Output the [X, Y] coordinate of the center of the cell containing the given text.  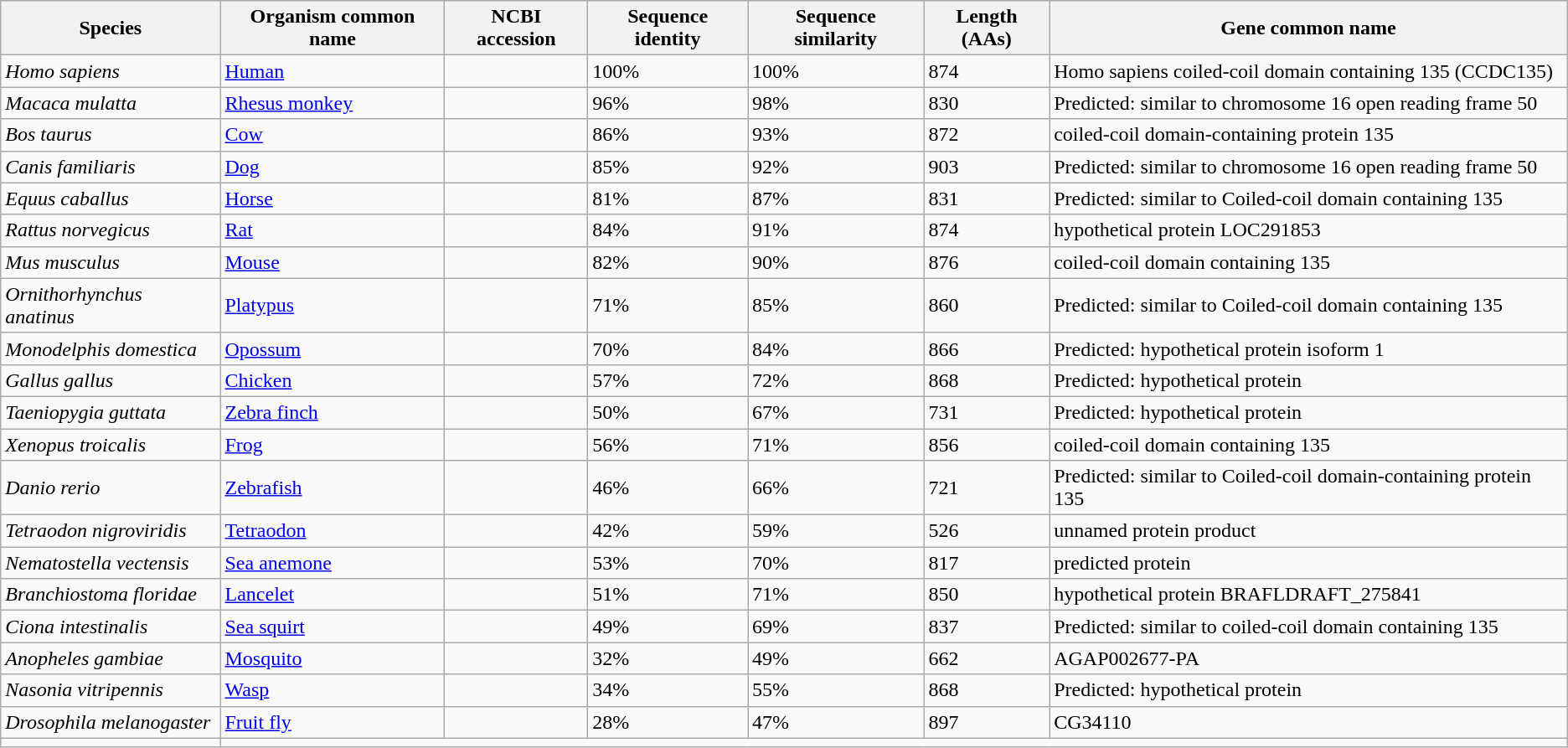
Rattus norvegicus [111, 230]
90% [836, 262]
NCBI accession [516, 28]
56% [668, 445]
42% [668, 531]
Nasonia vitripennis [111, 690]
Sequence identity [668, 28]
Taeniopygia guttata [111, 412]
32% [668, 658]
Human [333, 71]
51% [668, 595]
59% [836, 531]
Gene common name [1308, 28]
817 [987, 563]
coiled-coil domain-containing protein 135 [1308, 135]
Opossum [333, 348]
Predicted: hypothetical protein isoform 1 [1308, 348]
837 [987, 627]
860 [987, 305]
Horse [333, 199]
93% [836, 135]
34% [668, 690]
CG34110 [1308, 722]
731 [987, 412]
Rat [333, 230]
50% [668, 412]
Sea squirt [333, 627]
Nematostella vectensis [111, 563]
Gallus gallus [111, 380]
Wasp [333, 690]
Canis familiaris [111, 167]
92% [836, 167]
831 [987, 199]
Homo sapiens [111, 71]
Xenopus troicalis [111, 445]
Platypus [333, 305]
Predicted: similar to coiled-coil domain containing 135 [1308, 627]
Drosophila melanogaster [111, 722]
Organism common name [333, 28]
66% [836, 487]
897 [987, 722]
Bos taurus [111, 135]
Cow [333, 135]
predicted protein [1308, 563]
Rhesus monkey [333, 103]
72% [836, 380]
Frog [333, 445]
82% [668, 262]
hypothetical protein BRAFLDRAFT_275841 [1308, 595]
Dog [333, 167]
866 [987, 348]
28% [668, 722]
hypothetical protein LOC291853 [1308, 230]
903 [987, 167]
Ornithorhynchus anatinus [111, 305]
Length (AAs) [987, 28]
662 [987, 658]
850 [987, 595]
Mouse [333, 262]
Homo sapiens coiled-coil domain containing 135 (CCDC135) [1308, 71]
Mosquito [333, 658]
526 [987, 531]
57% [668, 380]
Fruit fly [333, 722]
Sequence similarity [836, 28]
91% [836, 230]
69% [836, 627]
47% [836, 722]
67% [836, 412]
Macaca mulatta [111, 103]
Danio rerio [111, 487]
830 [987, 103]
856 [987, 445]
Mus musculus [111, 262]
53% [668, 563]
46% [668, 487]
Equus caballus [111, 199]
Branchiostoma floridae [111, 595]
Tetraodon nigroviridis [111, 531]
Anopheles gambiae [111, 658]
721 [987, 487]
96% [668, 103]
55% [836, 690]
98% [836, 103]
87% [836, 199]
Zebra finch [333, 412]
872 [987, 135]
86% [668, 135]
Sea anemone [333, 563]
Species [111, 28]
Lancelet [333, 595]
Chicken [333, 380]
876 [987, 262]
Tetraodon [333, 531]
81% [668, 199]
Monodelphis domestica [111, 348]
Ciona intestinalis [111, 627]
Zebrafish [333, 487]
AGAP002677-PA [1308, 658]
unnamed protein product [1308, 531]
Predicted: similar to Coiled-coil domain-containing protein 135 [1308, 487]
